Locate the cell with the specified text and output its (x, y) center coordinate. 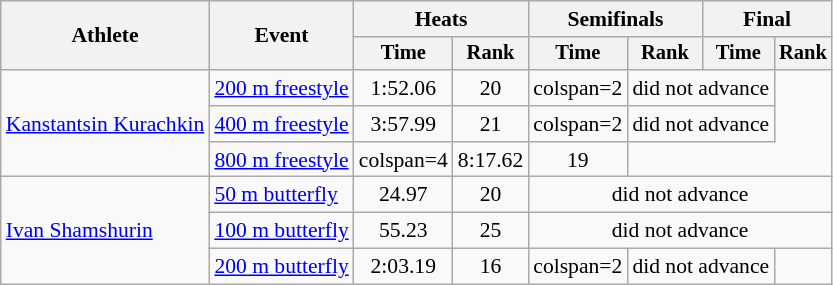
400 m freestyle (281, 124)
2:03.19 (404, 267)
Event (281, 36)
200 m butterfly (281, 267)
800 m freestyle (281, 160)
50 m butterfly (281, 195)
1:52.06 (404, 88)
Ivan Shamshurin (106, 230)
19 (578, 160)
8:17.62 (490, 160)
200 m freestyle (281, 88)
100 m butterfly (281, 231)
Final (766, 19)
55.23 (404, 231)
colspan=4 (404, 160)
Kanstantsin Kurachkin (106, 124)
25 (490, 231)
3:57.99 (404, 124)
Athlete (106, 36)
Heats (442, 19)
16 (490, 267)
24.97 (404, 195)
21 (490, 124)
Semifinals (615, 19)
